Provide the [X, Y] coordinate of the cell's center where the given text is located.  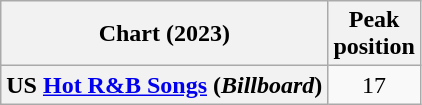
Chart (2023) [164, 34]
Peakposition [374, 34]
17 [374, 85]
US Hot R&B Songs (Billboard) [164, 85]
